Identify which cell holds the provided text, then report its [x, y] central coordinate. 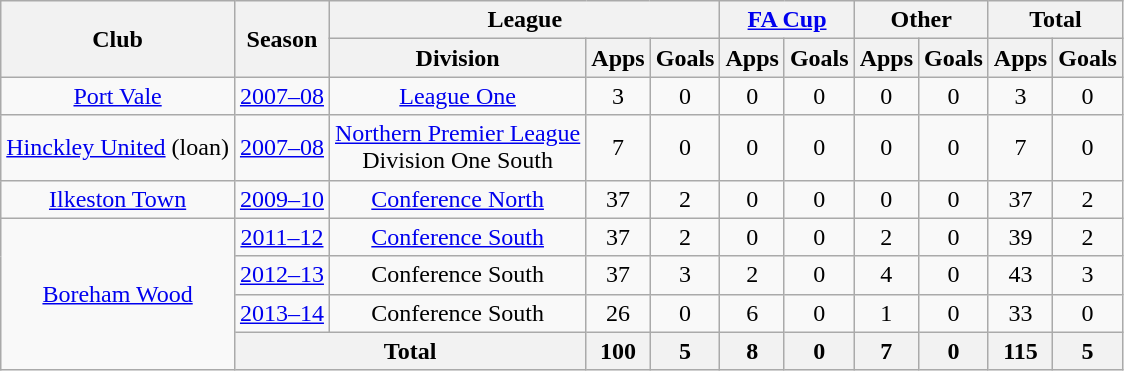
39 [1020, 237]
6 [752, 313]
FA Cup [787, 20]
Conference North [457, 199]
Division [457, 58]
2011–12 [282, 237]
2012–13 [282, 275]
Other [921, 20]
Ilkeston Town [118, 199]
Season [282, 39]
26 [618, 313]
League [524, 20]
Boreham Wood [118, 294]
8 [752, 351]
Northern Premier LeagueDivision One South [457, 148]
2013–14 [282, 313]
100 [618, 351]
2009–10 [282, 199]
Club [118, 39]
1 [886, 313]
33 [1020, 313]
Port Vale [118, 96]
115 [1020, 351]
Hinckley United (loan) [118, 148]
4 [886, 275]
43 [1020, 275]
League One [457, 96]
